Extract the [X, Y] coordinate from the center of the cell holding the provided text.  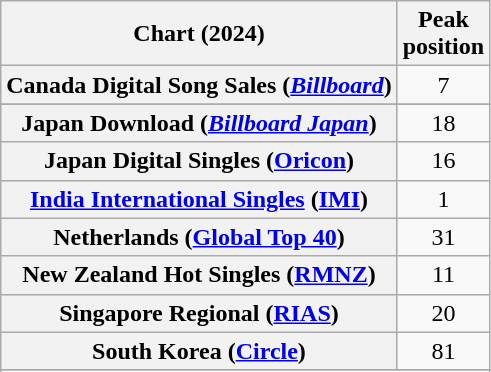
Japan Digital Singles (Oricon) [199, 161]
1 [443, 199]
South Korea (Circle) [199, 351]
31 [443, 237]
Netherlands (Global Top 40) [199, 237]
16 [443, 161]
20 [443, 313]
New Zealand Hot Singles (RMNZ) [199, 275]
Peakposition [443, 34]
Japan Download (Billboard Japan) [199, 123]
11 [443, 275]
Singapore Regional (RIAS) [199, 313]
81 [443, 351]
India International Singles (IMI) [199, 199]
18 [443, 123]
Canada Digital Song Sales (Billboard) [199, 85]
Chart (2024) [199, 34]
7 [443, 85]
